Pinpoint the cell where the given text exists, returning its (X, Y) midpoint coordinate. 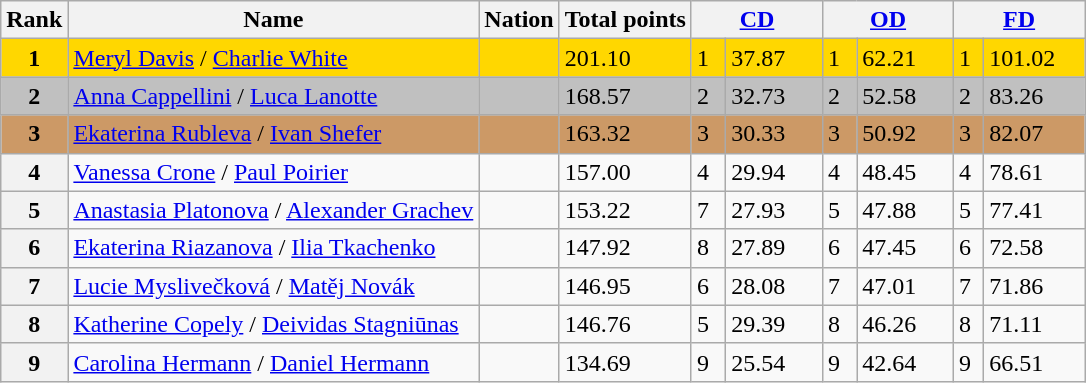
153.22 (625, 210)
46.26 (906, 324)
27.93 (774, 210)
47.01 (906, 286)
134.69 (625, 362)
27.89 (774, 248)
29.39 (774, 324)
Nation (519, 20)
71.11 (1034, 324)
82.07 (1034, 134)
71.86 (1034, 286)
48.45 (906, 172)
29.94 (774, 172)
52.58 (906, 96)
OD (888, 20)
Ekaterina Rubleva / Ivan Shefer (274, 134)
Anna Cappellini / Luca Lanotte (274, 96)
Carolina Hermann / Daniel Hermann (274, 362)
Total points (625, 20)
146.95 (625, 286)
83.26 (1034, 96)
47.88 (906, 210)
Meryl Davis / Charlie White (274, 58)
Anastasia Platonova / Alexander Grachev (274, 210)
37.87 (774, 58)
146.76 (625, 324)
Rank (34, 20)
47.45 (906, 248)
25.54 (774, 362)
Lucie Myslivečková / Matěj Novák (274, 286)
Ekaterina Riazanova / Ilia Tkachenko (274, 248)
32.73 (774, 96)
Katherine Copely / Deividas Stagniūnas (274, 324)
66.51 (1034, 362)
FD (1020, 20)
201.10 (625, 58)
163.32 (625, 134)
62.21 (906, 58)
168.57 (625, 96)
101.02 (1034, 58)
42.64 (906, 362)
30.33 (774, 134)
50.92 (906, 134)
CD (756, 20)
Vanessa Crone / Paul Poirier (274, 172)
28.08 (774, 286)
147.92 (625, 248)
77.41 (1034, 210)
157.00 (625, 172)
Name (274, 20)
72.58 (1034, 248)
78.61 (1034, 172)
